From the cell containing the given text, extract its center point as (x, y) coordinate. 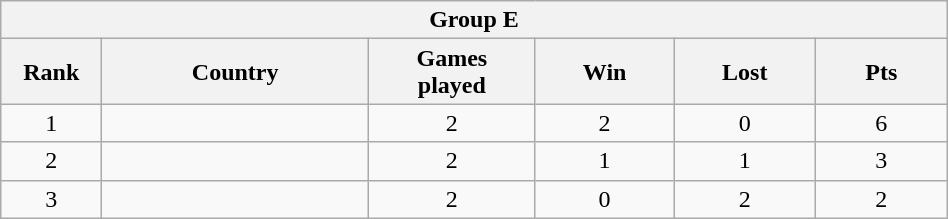
Pts (881, 72)
Games played (452, 72)
6 (881, 123)
Rank (52, 72)
Lost (744, 72)
Country (236, 72)
Group E (474, 20)
Win (604, 72)
